From the cell containing the given text, extract its center point as (X, Y) coordinate. 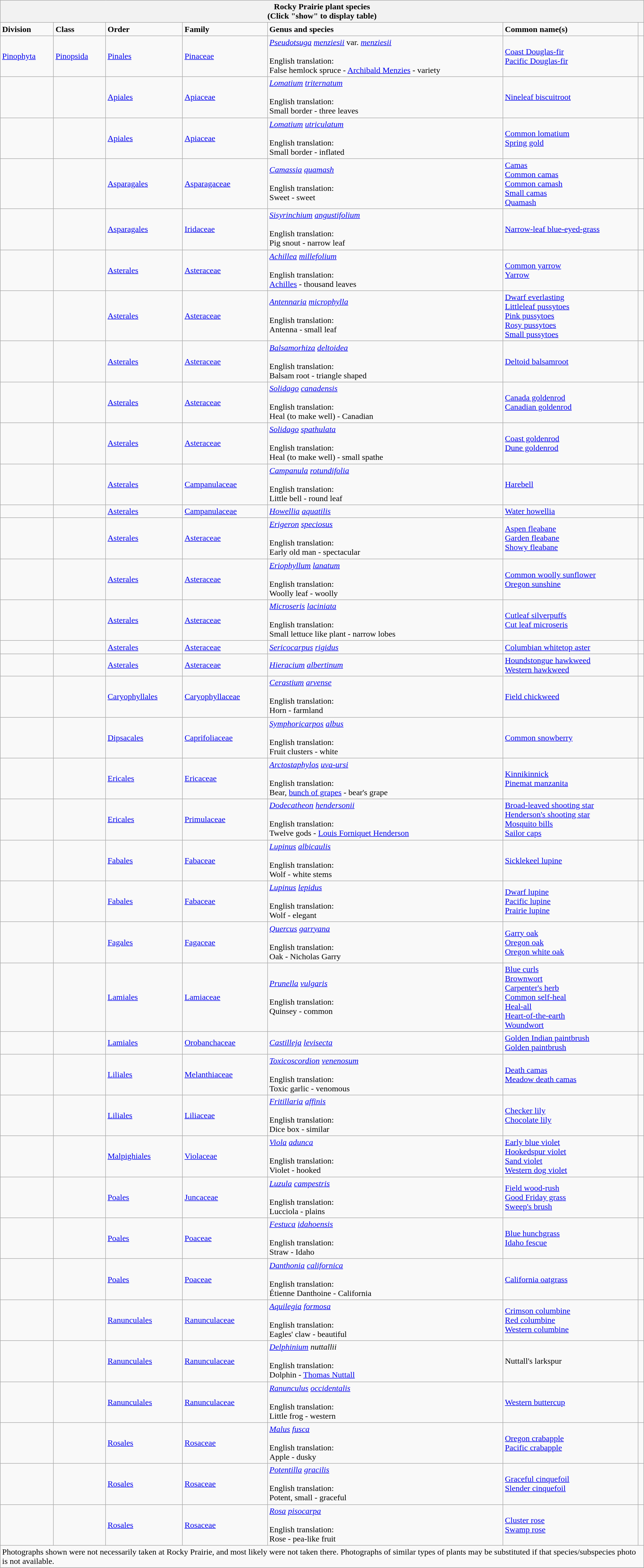
Fritillaria affinisEnglish translation:Dice box - similar (385, 1116)
Erigeron speciosusEnglish translation:Early old man - spectacular (385, 539)
Family (225, 29)
Blue curlsBrownwortCarpenter's herbCommon self-healHeal-allHeart-of-the-earthWoundwort (570, 997)
Solidago spathulataEnglish translation:Heal (to make well) - small spathe (385, 443)
Rosa pisocarpaEnglish translation:Rose - pea-like fruit (385, 1525)
Common woolly sunflowerOregon sunshine (570, 579)
Danthonia californicaEnglish translation:Étienne Danthoine - California (385, 1279)
Violaceae (225, 1156)
Common yarrowYarrow (570, 270)
Graceful cinquefoilSlender cinquefoil (570, 1484)
Toxicoscordion venenosumEnglish translation:Toxic garlic - venomous (385, 1074)
Rocky Prairie plant species(Click "show" to display table) (322, 12)
Iridaceae (225, 229)
Caryophyllaceae (225, 697)
Cluster roseSwamp rose (570, 1525)
Primulaceae (225, 819)
Narrow-leaf blue-eyed-grass (570, 229)
CamasCommon camasCommon camashSmall camasQuamash (570, 184)
Prunella vulgarisEnglish translation:Quinsey - common (385, 997)
Ericaceae (225, 779)
Early blue violetHookedspur violetSand violetWestern dog violet (570, 1156)
Melanthiaceae (225, 1074)
Water howellia (570, 511)
Asparagaceae (225, 184)
Nineleaf biscuitroot (570, 97)
Golden Indian paintbrushGolden paintbrush (570, 1043)
Sisyrinchium angustifoliumEnglish translation:Pig snout - narrow leaf (385, 229)
Solidago canadensisEnglish translation:Heal (to make well) - Canadian (385, 402)
Fagaceae (225, 942)
Cutleaf silverpuffsCut leaf microseris (570, 620)
Crimson columbineRed columbineWestern columbine (570, 1320)
Broad-leaved shooting starHenderson's shooting starMosquito billsSailor caps (570, 819)
Division (27, 29)
Castilleja levisecta (385, 1043)
Fagales (144, 942)
Quercus garryanaEnglish translation:Oak - Nicholas Garry (385, 942)
Common name(s) (570, 29)
Death camasMeadow death camas (570, 1074)
Pinophyta (27, 56)
Hieracium albertinum (385, 665)
Lomatium utriculatumEnglish translation:Small border - inflated (385, 138)
Caryophyllales (144, 697)
Class (80, 29)
Western buttercup (570, 1402)
Checker lilyChocolate lily (570, 1116)
Pinopsida (80, 56)
Luzula campestrisEnglish translation:Lucciola - plains (385, 1198)
Malpighiales (144, 1156)
Common lomatiumSpring gold (570, 138)
Garry oakOregon oakOregon white oak (570, 942)
Cerastium arvenseEnglish translation:Horn - farmland (385, 697)
California oatgrass (570, 1279)
Liliaceae (225, 1116)
Dwarf lupinePacific lupinePrairie lupine (570, 901)
Field chickweed (570, 697)
Orobanchaceae (225, 1043)
Columbian whitetop aster (570, 647)
Dwarf everlastingLittleleaf pussytoesPink pussytoesRosy pussytoesSmall pussytoes (570, 316)
Common snowberry (570, 737)
Balsamorhiza deltoideaEnglish translation:Balsam root - triangle shaped (385, 361)
Pseudotsuga menziesii var. menziesiiEnglish translation:False hemlock spruce - Archibald Menzies - variety (385, 56)
Coast Douglas-firPacific Douglas-fir (570, 56)
Pinales (144, 56)
Aspen fleabaneGarden fleabaneShowy fleabane (570, 539)
Howellia aquatilis (385, 511)
Campanula rotundifoliaEnglish translation:Little bell - round leaf (385, 484)
Lomatium triternatumEnglish translation:Small border - three leaves (385, 97)
Coast goldenrodDune goldenrod (570, 443)
Juncaceae (225, 1198)
Genus and species (385, 29)
Lupinus albicaulisEnglish translation:Wolf - white stems (385, 861)
Malus fuscaEnglish translation:Apple - dusky (385, 1443)
Blue hunchgrassIdaho fescue (570, 1238)
Order (144, 29)
Symphoricarpos albusEnglish translation:Fruit clusters - white (385, 737)
Achillea millefoliumEnglish translation:Achilles - thousand leaves (385, 270)
Viola aduncaEnglish translation:Violet - hooked (385, 1156)
Caprifoliaceae (225, 737)
Antennaria microphyllaEnglish translation:Antenna - small leaf (385, 316)
Field wood-rushGood Friday grassSweep's brush (570, 1198)
Dodecatheon hendersoniiEnglish translation:Twelve gods - Louis Forniquet Henderson (385, 819)
Lamiaceae (225, 997)
Camassia quamashEnglish translation:Sweet - sweet (385, 184)
Harebell (570, 484)
Pinaceae (225, 56)
Festuca idahoensisEnglish translation:Straw - Idaho (385, 1238)
Potentilla gracilisEnglish translation:Potent, small - graceful (385, 1484)
KinnikinnickPinemat manzanita (570, 779)
Sericocarpus rigidus (385, 647)
Nuttall's larkspur (570, 1361)
Lupinus lepidusEnglish translation:Wolf - elegant (385, 901)
Dipsacales (144, 737)
Delphinium nuttalliiEnglish translation:Dolphin - Thomas Nuttall (385, 1361)
Ranunculus occidentalisEnglish translation:Little frog - western (385, 1402)
Oregon crabapplePacific crabapple (570, 1443)
Aquilegia formosaEnglish translation:Eagles' claw - beautiful (385, 1320)
Sicklekeel lupine (570, 861)
Microseris laciniataEnglish translation:Small lettuce like plant - narrow lobes (385, 620)
Canada goldenrodCanadian goldenrod (570, 402)
Arctostaphylos uva-ursiEnglish translation:Bear, bunch of grapes - bear's grape (385, 779)
Deltoid balsamroot (570, 361)
Houndstongue hawkweedWestern hawkweed (570, 665)
Eriophyllum lanatumEnglish translation:Woolly leaf - woolly (385, 579)
